Identify which cell holds the provided text, then report its (x, y) central coordinate. 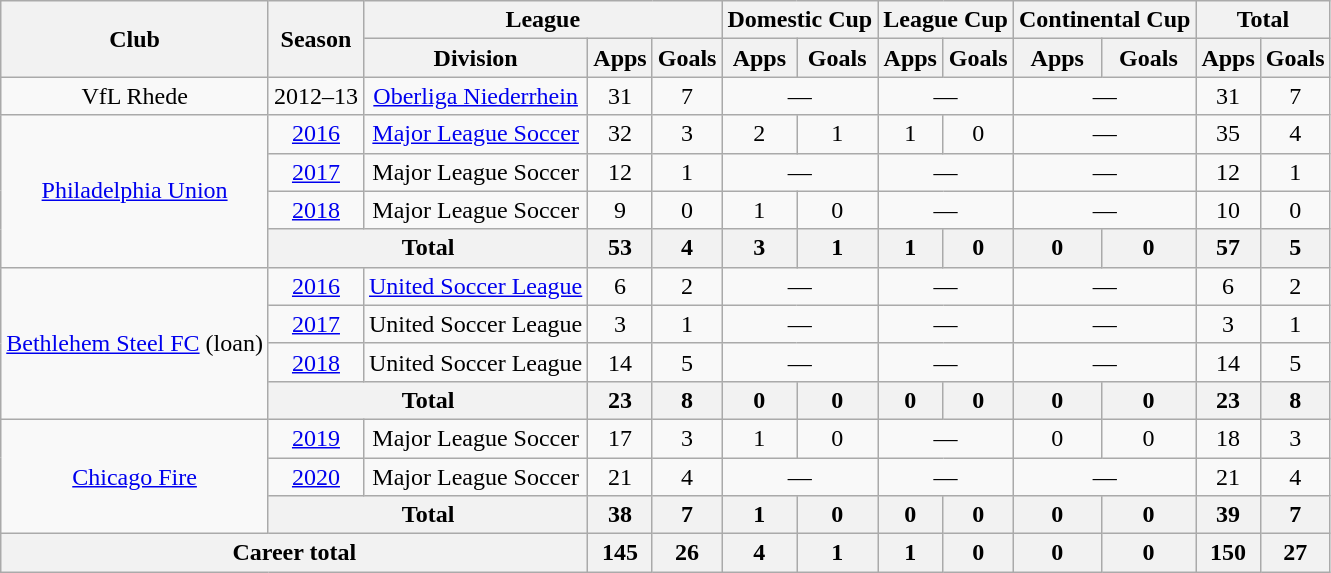
145 (620, 553)
Oberliga Niederrhein (475, 96)
35 (1228, 134)
26 (687, 553)
Club (135, 39)
Bethlehem Steel FC (loan) (135, 343)
17 (620, 438)
53 (620, 248)
Career total (294, 553)
Division (475, 58)
9 (620, 210)
27 (1295, 553)
18 (1228, 438)
2019 (316, 438)
Chicago Fire (135, 476)
VfL Rhede (135, 96)
2020 (316, 477)
57 (1228, 248)
Continental Cup (1104, 20)
32 (620, 134)
38 (620, 515)
Domestic Cup (800, 20)
League (542, 20)
150 (1228, 553)
2012–13 (316, 96)
10 (1228, 210)
Season (316, 39)
39 (1228, 515)
Philadelphia Union (135, 191)
League Cup (946, 20)
